Return (x, y) of the center of cell containing provided text 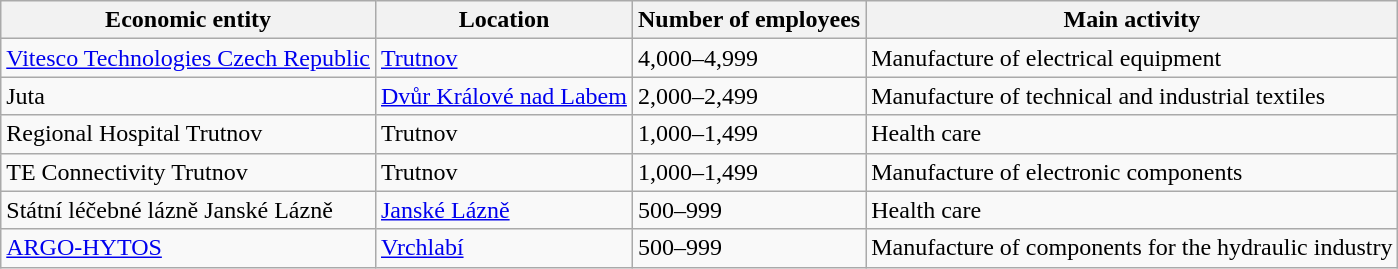
Regional Hospital Trutnov (188, 134)
Manufacture of technical and industrial textiles (1132, 96)
Economic entity (188, 20)
4,000–4,999 (748, 58)
2,000–2,499 (748, 96)
Main activity (1132, 20)
Manufacture of electronic components (1132, 172)
Number of employees (748, 20)
Dvůr Králové nad Labem (504, 96)
Janské Lázně (504, 210)
Vrchlabí (504, 248)
Státní léčebné lázně Janské Lázně (188, 210)
Juta (188, 96)
Manufacture of components for the hydraulic industry (1132, 248)
ARGO-HYTOS (188, 248)
Location (504, 20)
Vitesco Technologies Czech Republic (188, 58)
TE Connectivity Trutnov (188, 172)
Manufacture of electrical equipment (1132, 58)
